Locate the cell with the specified text and output its [X, Y] center coordinate. 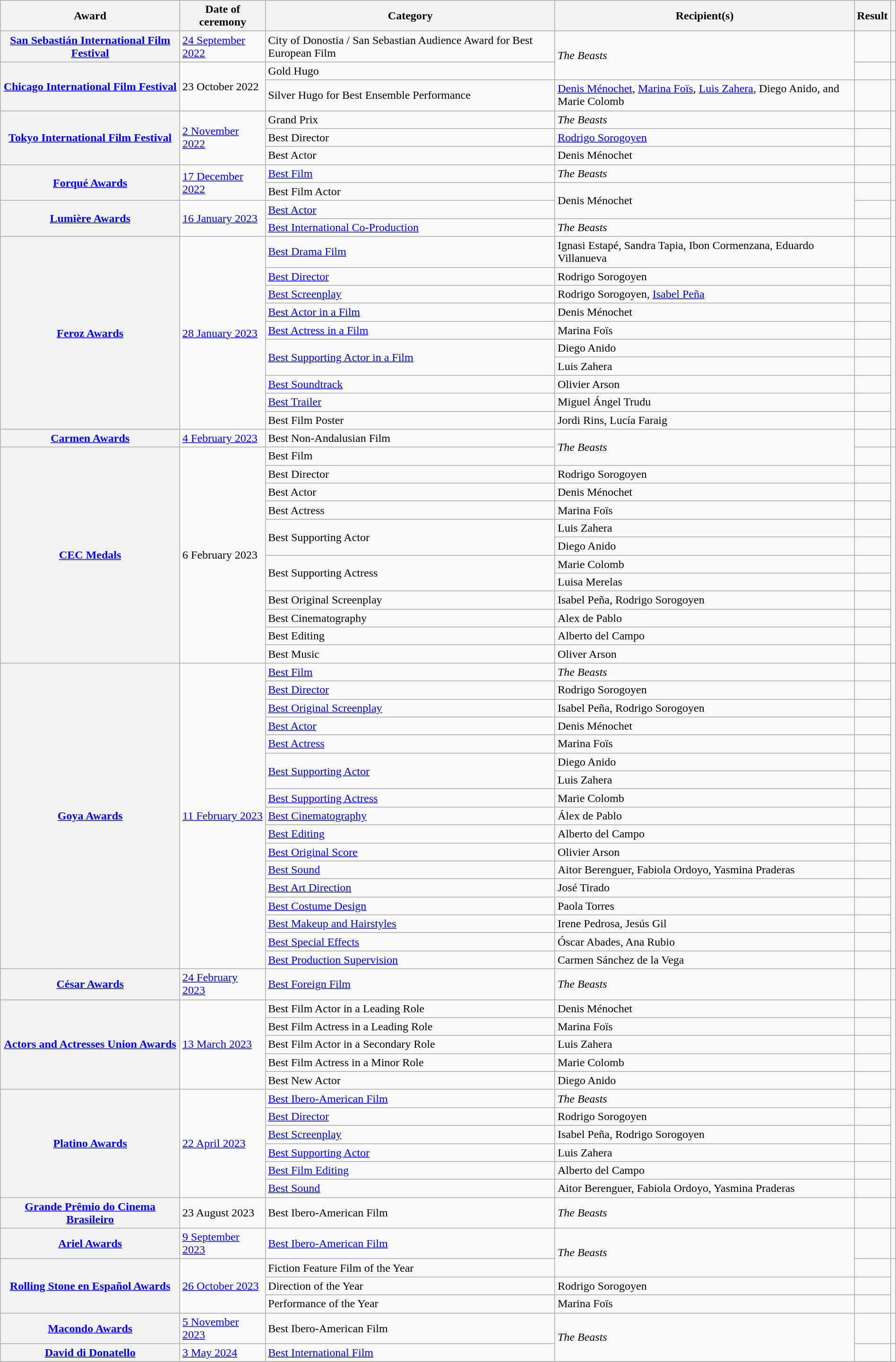
Best Film Actress in a Leading Role [410, 1026]
Best Soundtrack [410, 384]
13 March 2023 [223, 1044]
22 April 2023 [223, 1143]
Goya Awards [90, 816]
6 February 2023 [223, 555]
Óscar Abades, Ana Rubio [704, 942]
Feroz Awards [90, 333]
Álex de Pablo [704, 816]
Carmen Awards [90, 438]
11 February 2023 [223, 816]
Ignasi Estapé, Sandra Tapia, Ibon Cormenzana, Eduardo Villanueva [704, 251]
José Tirado [704, 888]
Best Actress in a Film [410, 330]
CEC Medals [90, 555]
Denis Ménochet, Marina Foïs, Luis Zahera, Diego Anido, and Marie Colomb [704, 95]
Best Makeup and Hairstyles [410, 924]
Best Supporting Actor in a Film [410, 357]
3 May 2024 [223, 1353]
23 October 2022 [223, 86]
Best Film Actor [410, 191]
Silver Hugo for Best Ensemble Performance [410, 95]
Paola Torres [704, 906]
Best Film Poster [410, 420]
Best Special Effects [410, 942]
Macondo Awards [90, 1328]
Grand Prix [410, 120]
16 January 2023 [223, 218]
Alex de Pablo [704, 618]
9 September 2023 [223, 1244]
Best International Co-Production [410, 227]
Best Music [410, 654]
24 February 2023 [223, 984]
Oliver Arson [704, 654]
Best Costume Design [410, 906]
Best Trailer [410, 402]
César Awards [90, 984]
Performance of the Year [410, 1304]
Forqué Awards [90, 182]
Jordi Rins, Lucía Faraig [704, 420]
Best Drama Film [410, 251]
Rodrigo Sorogoyen, Isabel Peña [704, 294]
Best Film Actor in a Leading Role [410, 1009]
Award [90, 16]
Best Original Score [410, 852]
Irene Pedrosa, Jesús Gil [704, 924]
Carmen Sánchez de la Vega [704, 960]
Rolling Stone en Español Awards [90, 1286]
Best Film Actress in a Minor Role [410, 1062]
San Sebastián International Film Festival [90, 46]
Luisa Merelas [704, 582]
Chicago International Film Festival [90, 86]
Miguel Ángel Trudu [704, 402]
Best Actor in a Film [410, 312]
26 October 2023 [223, 1286]
Grande Prêmio do Cinema Brasileiro [90, 1213]
17 December 2022 [223, 182]
Lumière Awards [90, 218]
Fiction Feature Film of the Year [410, 1268]
Direction of the Year [410, 1286]
Platino Awards [90, 1143]
Result [872, 16]
Gold Hugo [410, 71]
2 November 2022 [223, 138]
Date of ceremony [223, 16]
Best Non-Andalusian Film [410, 438]
23 August 2023 [223, 1213]
4 February 2023 [223, 438]
Best New Actor [410, 1080]
Recipient(s) [704, 16]
Tokyo International Film Festival [90, 138]
City of Donostia / San Sebastian Audience Award for Best European Film [410, 46]
5 November 2023 [223, 1328]
Best Film Editing [410, 1171]
Best Film Actor in a Secondary Role [410, 1044]
Ariel Awards [90, 1244]
Best International Film [410, 1353]
Actors and Actresses Union Awards [90, 1044]
Best Production Supervision [410, 960]
28 January 2023 [223, 333]
David di Donatello [90, 1353]
24 September 2022 [223, 46]
Category [410, 16]
Best Foreign Film [410, 984]
Best Art Direction [410, 888]
